Extract the (X, Y) coordinate from the center of the cell holding the provided text.  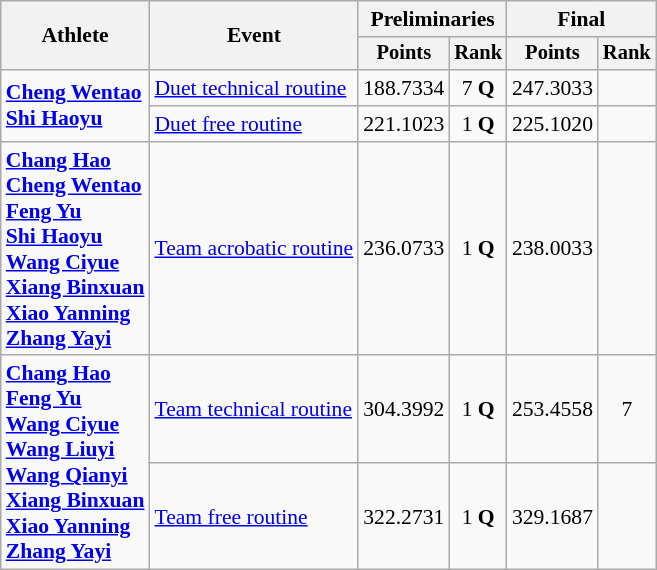
225.1020 (552, 124)
329.1687 (552, 516)
253.4558 (552, 410)
Team technical routine (254, 410)
Duet technical routine (254, 88)
Athlete (76, 36)
Preliminaries (432, 19)
188.7334 (404, 88)
Event (254, 36)
Cheng Wentao Shi Haoyu (76, 106)
Chang Hao Cheng Wentao Feng Yu Shi Haoyu Wang Ciyue Xiang Binxuan Xiao Yanning Zhang Yayi (76, 249)
236.0733 (404, 249)
Final (582, 19)
247.3033 (552, 88)
Team free routine (254, 516)
304.3992 (404, 410)
Duet free routine (254, 124)
7 (627, 410)
Chang Hao Feng Yu Wang Ciyue Wang Liuyi Wang Qianyi Xiang Binxuan Xiao Yanning Zhang Yayi (76, 463)
238.0033 (552, 249)
Team acrobatic routine (254, 249)
322.2731 (404, 516)
7 Q (478, 88)
221.1023 (404, 124)
